Detect which cell encompasses the target text, then output its (X, Y) center coordinate. 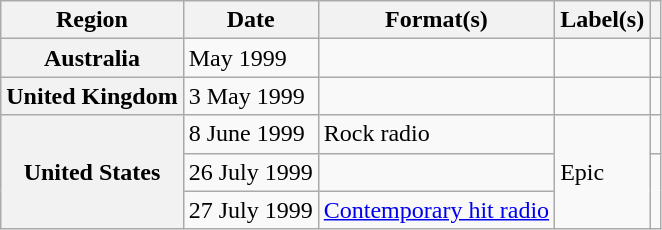
Date (250, 20)
27 July 1999 (250, 210)
3 May 1999 (250, 96)
8 June 1999 (250, 134)
Format(s) (436, 20)
Epic (602, 172)
United States (92, 172)
Australia (92, 58)
Rock radio (436, 134)
Label(s) (602, 20)
United Kingdom (92, 96)
May 1999 (250, 58)
Region (92, 20)
26 July 1999 (250, 172)
Contemporary hit radio (436, 210)
